Output the (X, Y) coordinate of the center of the cell containing the given text.  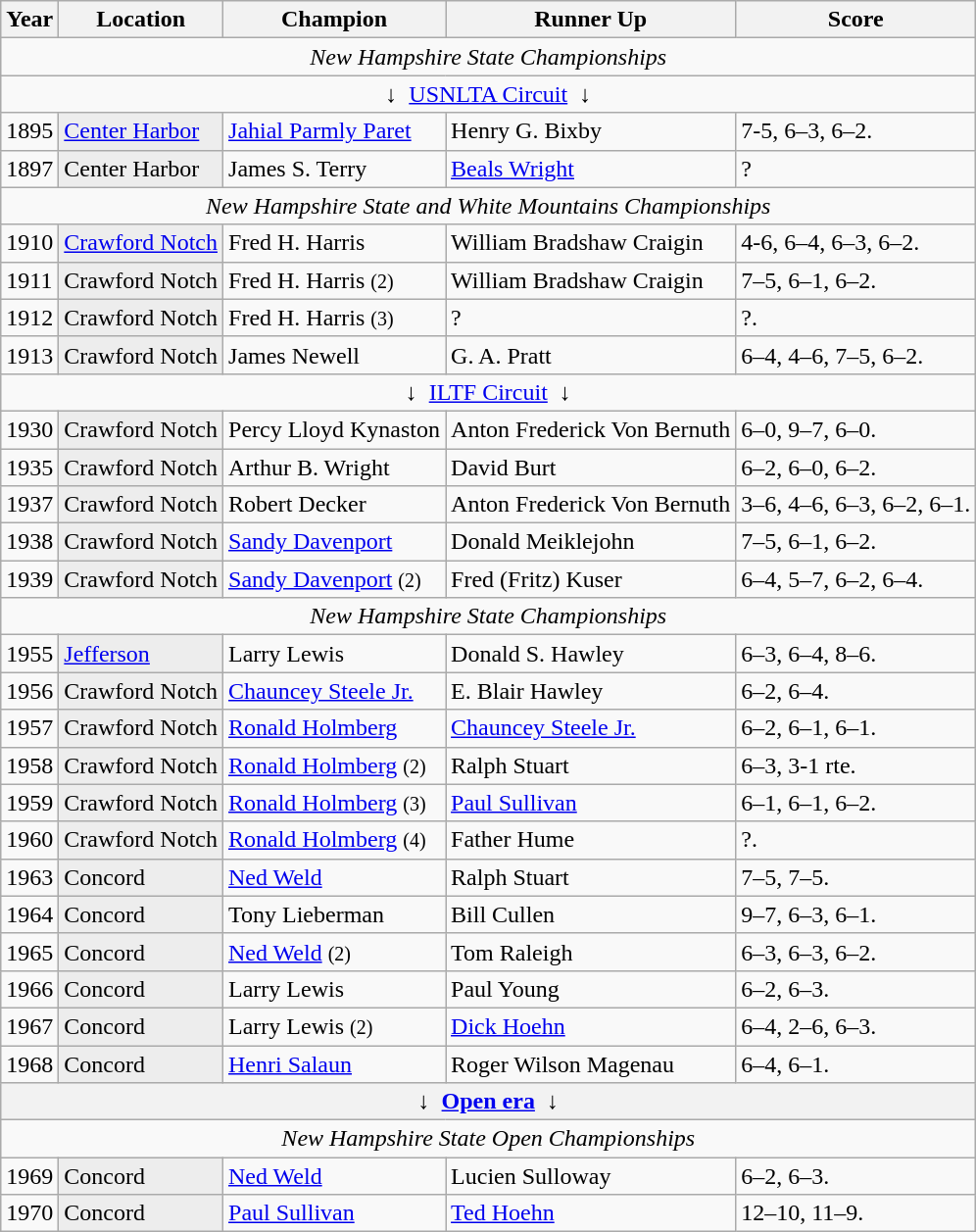
1937 (29, 505)
Donald S. Hawley (591, 654)
7-5, 6–3, 6–2. (856, 131)
Ted Hoehn (591, 1213)
1913 (29, 355)
1935 (29, 468)
Lucien Sulloway (591, 1176)
7–5, 7–5. (856, 877)
1965 (29, 952)
Fred H. Harris (2) (335, 280)
12–10, 11–9. (856, 1213)
1912 (29, 318)
Ned Weld (2) (335, 952)
Father Hume (591, 840)
9–7, 6–3, 6–1. (856, 914)
Jefferson (141, 654)
New Hampshire State and White Mountains Championships (488, 206)
Sandy Davenport (2) (335, 579)
Fred H. Harris (335, 243)
1958 (29, 765)
Ronald Holmberg (4) (335, 840)
1959 (29, 803)
1964 (29, 914)
6–4, 5–7, 6–2, 6–4. (856, 579)
Henry G. Bixby (591, 131)
David Burt (591, 468)
6–4, 2–6, 6–3. (856, 1026)
6–2, 6–4. (856, 691)
Year (29, 20)
1963 (29, 877)
1970 (29, 1213)
1969 (29, 1176)
6–1, 6–1, 6–2. (856, 803)
Paul Young (591, 989)
6–0, 9–7, 6–0. (856, 429)
1938 (29, 542)
↓ ILTF Circuit ↓ (488, 392)
1956 (29, 691)
6–2, 6–1, 6–1. (856, 728)
Dick Hoehn (591, 1026)
Henri Salaun (335, 1063)
1939 (29, 579)
1966 (29, 989)
Roger Wilson Magenau (591, 1063)
1957 (29, 728)
Ronald Holmberg (335, 728)
Arthur B. Wright (335, 468)
↓ USNLTA Circuit ↓ (488, 94)
6–3, 3-1 rte. (856, 765)
Beals Wright (591, 169)
4-6, 6–4, 6–3, 6–2. (856, 243)
Ronald Holmberg (3) (335, 803)
James Newell (335, 355)
Donald Meiklejohn (591, 542)
1911 (29, 280)
Fred (Fritz) Kuser (591, 579)
1968 (29, 1063)
↓ Open era ↓ (488, 1102)
1967 (29, 1026)
1895 (29, 131)
1910 (29, 243)
Percy Lloyd Kynaston (335, 429)
Sandy Davenport (335, 542)
G. A. Pratt (591, 355)
Runner Up (591, 20)
James S. Terry (335, 169)
Tony Lieberman (335, 914)
6–4, 6–1. (856, 1063)
1897 (29, 169)
Champion (335, 20)
Jahial Parmly Paret (335, 131)
Score (856, 20)
1960 (29, 840)
3–6, 4–6, 6–3, 6–2, 6–1. (856, 505)
1955 (29, 654)
Fred H. Harris (3) (335, 318)
6–2, 6–0, 6–2. (856, 468)
Larry Lewis (2) (335, 1026)
Robert Decker (335, 505)
1930 (29, 429)
E. Blair Hawley (591, 691)
Bill Cullen (591, 914)
New Hampshire State Open Championships (488, 1139)
6–4, 4–6, 7–5, 6–2. (856, 355)
Ronald Holmberg (2) (335, 765)
Location (141, 20)
Tom Raleigh (591, 952)
6–3, 6–3, 6–2. (856, 952)
6–3, 6–4, 8–6. (856, 654)
